Output the [X, Y] coordinate of the center of the cell containing the given text.  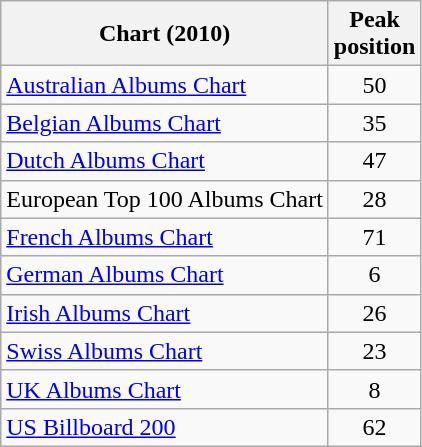
French Albums Chart [165, 237]
28 [374, 199]
US Billboard 200 [165, 427]
European Top 100 Albums Chart [165, 199]
Australian Albums Chart [165, 85]
Chart (2010) [165, 34]
Belgian Albums Chart [165, 123]
Swiss Albums Chart [165, 351]
71 [374, 237]
6 [374, 275]
62 [374, 427]
Irish Albums Chart [165, 313]
26 [374, 313]
Peakposition [374, 34]
50 [374, 85]
47 [374, 161]
Dutch Albums Chart [165, 161]
UK Albums Chart [165, 389]
8 [374, 389]
35 [374, 123]
German Albums Chart [165, 275]
23 [374, 351]
